Pinpoint the cell where the given text exists, returning its [x, y] midpoint coordinate. 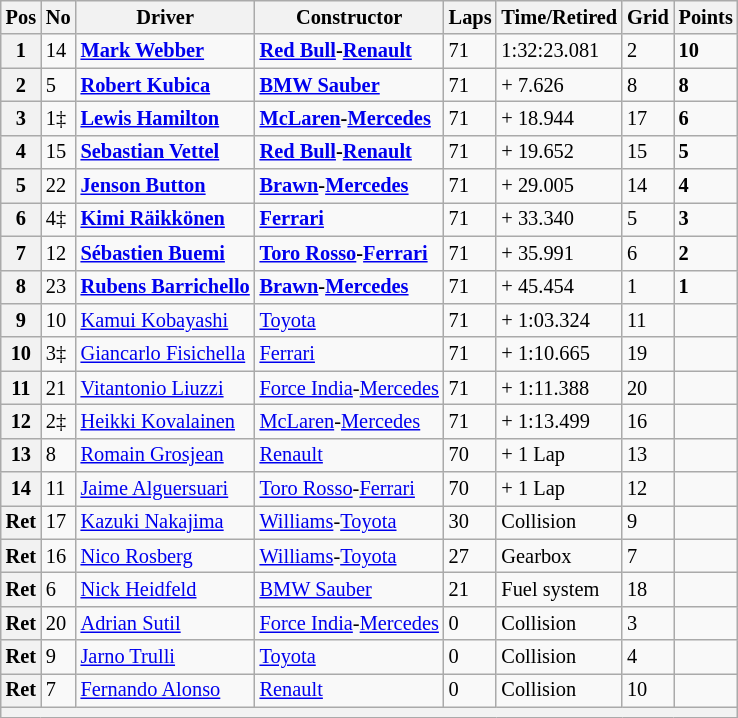
Vitantonio Liuzzi [166, 388]
Laps [470, 17]
4‡ [58, 219]
Adrian Sutil [166, 623]
+ 1:10.665 [559, 354]
Romain Grosjean [166, 455]
Rubens Barrichello [166, 287]
19 [648, 354]
Kimi Räikkönen [166, 219]
Robert Kubica [166, 85]
+ 1:13.499 [559, 421]
Fernando Alonso [166, 690]
Kazuki Nakajima [166, 522]
+ 19.652 [559, 152]
Pos [21, 17]
Fuel system [559, 589]
23 [58, 287]
Nick Heidfeld [166, 589]
Jarno Trulli [166, 657]
Nico Rosberg [166, 556]
Heikki Kovalainen [166, 421]
2‡ [58, 421]
+ 18.944 [559, 118]
Jenson Button [166, 186]
+ 45.454 [559, 287]
Grid [648, 17]
Sebastian Vettel [166, 152]
30 [470, 522]
27 [470, 556]
+ 29.005 [559, 186]
Gearbox [559, 556]
Kamui Kobayashi [166, 320]
+ 35.991 [559, 253]
22 [58, 186]
Time/Retired [559, 17]
Sébastien Buemi [166, 253]
+ 1:11.388 [559, 388]
Mark Webber [166, 51]
+ 33.340 [559, 219]
18 [648, 589]
+ 1:03.324 [559, 320]
Giancarlo Fisichella [166, 354]
Lewis Hamilton [166, 118]
1:32:23.081 [559, 51]
Constructor [350, 17]
3‡ [58, 354]
Jaime Alguersuari [166, 489]
Points [706, 17]
No [58, 17]
+ 7.626 [559, 85]
Driver [166, 17]
1‡ [58, 118]
